Return the (X, Y) coordinate for the center point of the cell that contains the specified text.  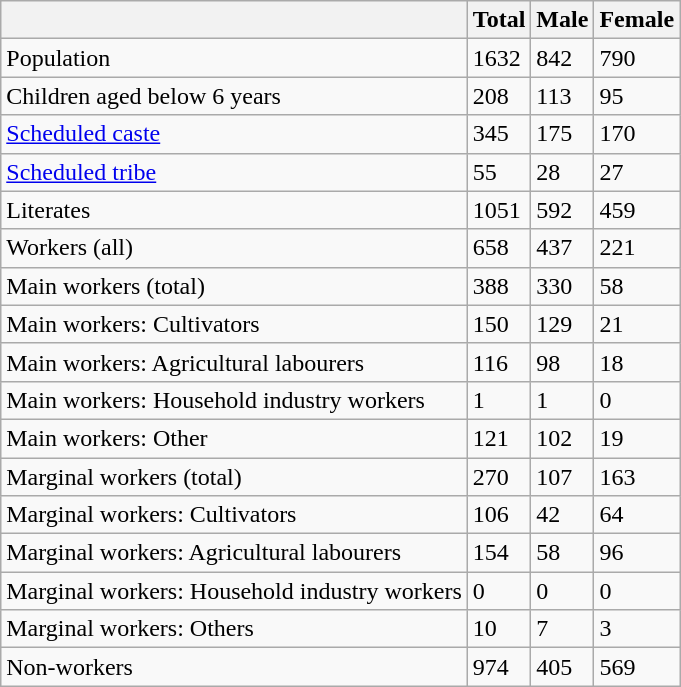
96 (637, 553)
Scheduled tribe (234, 172)
Marginal workers: Others (234, 629)
28 (562, 172)
129 (562, 324)
459 (637, 210)
Main workers: Other (234, 438)
Male (562, 20)
Total (499, 20)
64 (637, 515)
569 (637, 667)
Literates (234, 210)
107 (562, 477)
208 (499, 96)
330 (562, 286)
1632 (499, 58)
388 (499, 286)
Scheduled caste (234, 134)
21 (637, 324)
95 (637, 96)
1051 (499, 210)
592 (562, 210)
Female (637, 20)
98 (562, 362)
18 (637, 362)
437 (562, 248)
Workers (all) (234, 248)
19 (637, 438)
154 (499, 553)
Marginal workers: Cultivators (234, 515)
Main workers: Cultivators (234, 324)
27 (637, 172)
106 (499, 515)
116 (499, 362)
Non-workers (234, 667)
170 (637, 134)
102 (562, 438)
42 (562, 515)
221 (637, 248)
Marginal workers: Agricultural labourers (234, 553)
7 (562, 629)
Children aged below 6 years (234, 96)
Main workers: Household industry workers (234, 400)
10 (499, 629)
270 (499, 477)
405 (562, 667)
3 (637, 629)
345 (499, 134)
121 (499, 438)
113 (562, 96)
Main workers (total) (234, 286)
842 (562, 58)
163 (637, 477)
Main workers: Agricultural labourers (234, 362)
Marginal workers: Household industry workers (234, 591)
175 (562, 134)
974 (499, 667)
790 (637, 58)
658 (499, 248)
55 (499, 172)
150 (499, 324)
Population (234, 58)
Marginal workers (total) (234, 477)
